Identify which cell holds the provided text, then report its (X, Y) central coordinate. 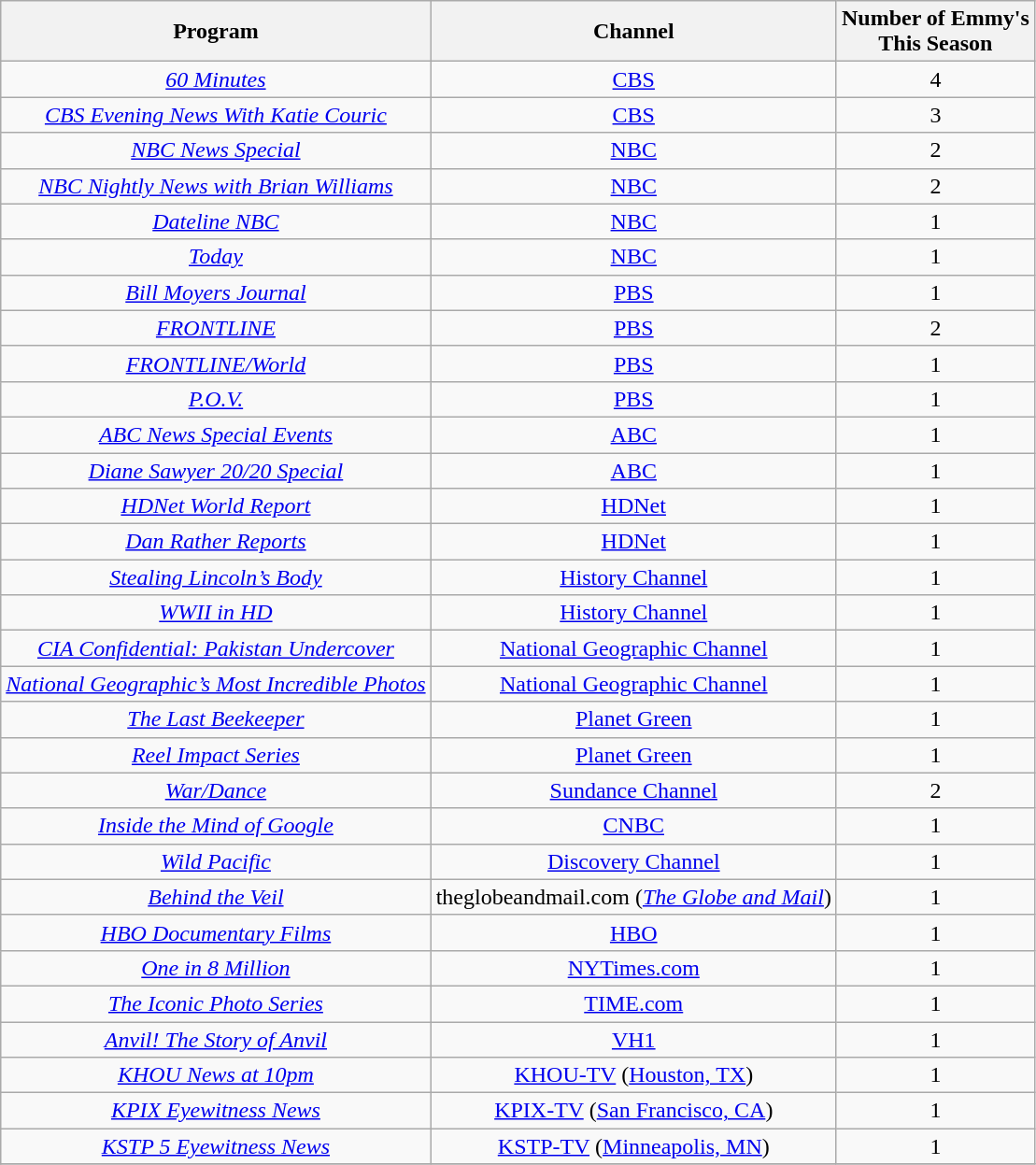
Today (216, 257)
CIA Confidential: Pakistan Undercover (216, 648)
KSTP 5 Eyewitness News (216, 1146)
ABC News Special Events (216, 434)
One in 8 Million (216, 968)
HBO (633, 932)
Inside the Mind of Google (216, 826)
Program (216, 32)
Number of Emmy's This Season (935, 32)
HDNet World Report (216, 506)
WWII in HD (216, 613)
KHOU-TV (Houston, TX) (633, 1075)
Bill Moyers Journal (216, 292)
TIME.com (633, 1003)
KPIX-TV (San Francisco, CA) (633, 1111)
CNBC (633, 826)
Dateline NBC (216, 221)
HBO Documentary Films (216, 932)
FRONTLINE/World (216, 363)
KSTP-TV (Minneapolis, MN) (633, 1146)
VH1 (633, 1040)
KHOU News at 10pm (216, 1075)
4 (935, 79)
Wild Pacific (216, 861)
Reel Impact Series (216, 755)
NBC News Special (216, 150)
War/Dance (216, 790)
Discovery Channel (633, 861)
Diane Sawyer 20/20 Special (216, 470)
FRONTLINE (216, 328)
P.O.V. (216, 399)
Behind the Veil (216, 897)
National Geographic’s Most Incredible Photos (216, 684)
The Last Beekeeper (216, 719)
3 (935, 115)
CBS Evening News With Katie Couric (216, 115)
Dan Rather Reports (216, 542)
theglobeandmail.com (The Globe and Mail) (633, 897)
Sundance Channel (633, 790)
KPIX Eyewitness News (216, 1111)
Stealing Lincoln’s Body (216, 577)
Anvil! The Story of Anvil (216, 1040)
The Iconic Photo Series (216, 1003)
NYTimes.com (633, 968)
Channel (633, 32)
60 Minutes (216, 79)
NBC Nightly News with Brian Williams (216, 186)
